Return (x, y) of the center of cell containing provided text 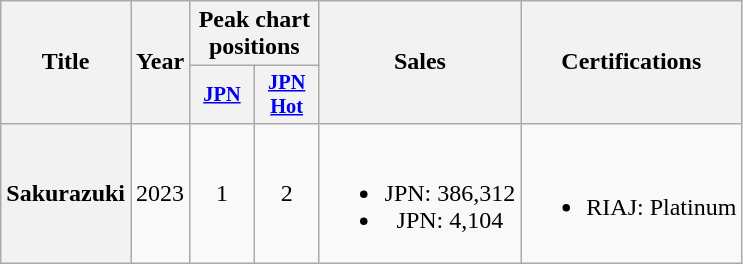
1 (222, 193)
2023 (160, 193)
JPNHot (286, 95)
2 (286, 193)
RIAJ: Platinum (632, 193)
JPN: 386,312 JPN: 4,104 (420, 193)
Peak chartpositions (254, 34)
Sales (420, 62)
JPN (222, 95)
Sakurazuki (66, 193)
Certifications (632, 62)
Title (66, 62)
Year (160, 62)
